Search for the cell housing the specified text and yield its (x, y) center coordinate. 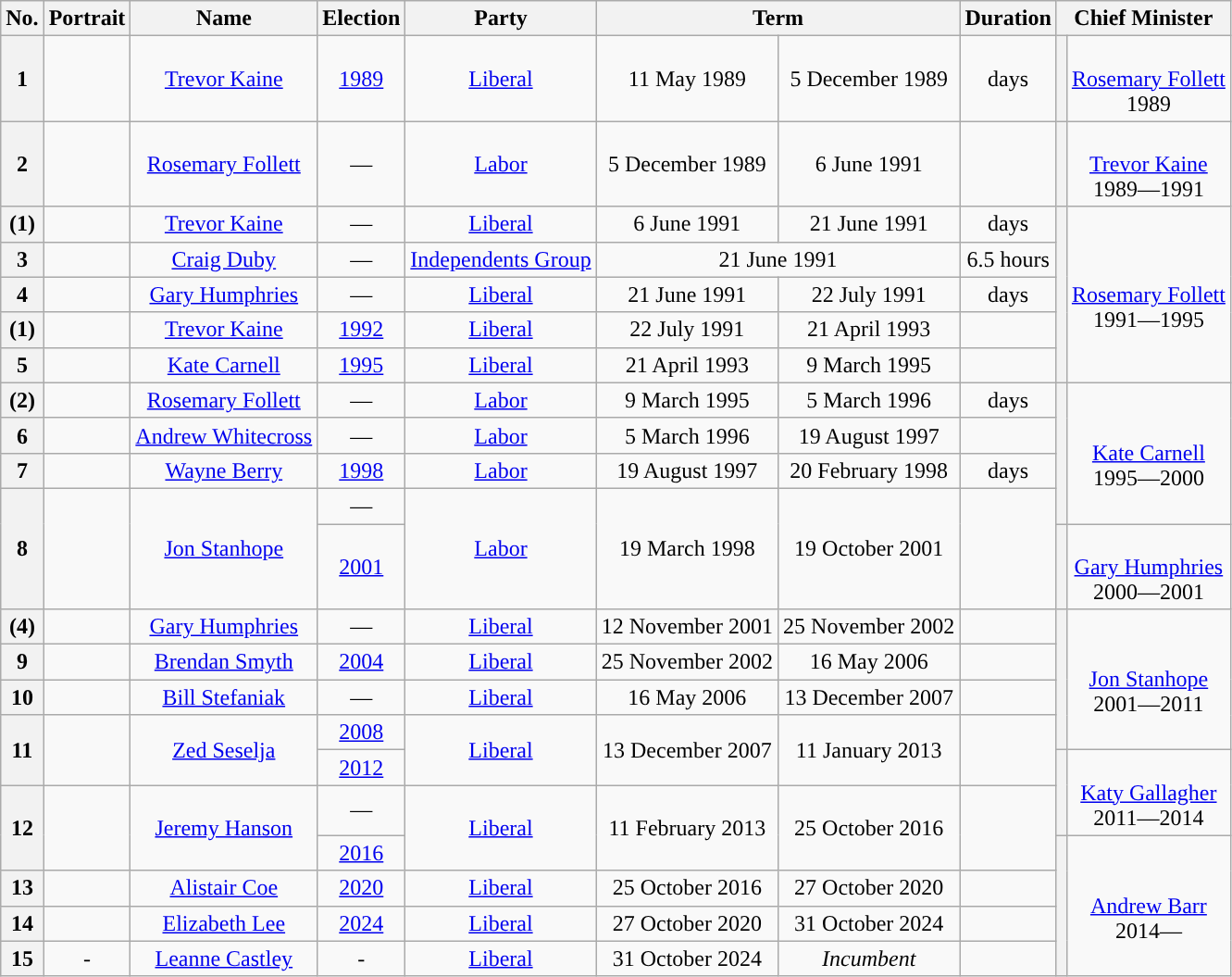
Jon Stanhope2001—2011 (1148, 680)
Incumbent (869, 958)
Name (224, 19)
1 (22, 79)
12 (22, 828)
6.5 hours (1008, 259)
6 (22, 435)
3 (22, 259)
19 October 2001 (869, 548)
2024 (361, 923)
Jeremy Hanson (224, 828)
Rosemary Follett1991—1995 (1148, 294)
Party (501, 19)
1989 (361, 79)
8 (22, 548)
Bill Stefaniak (224, 697)
Portrait (87, 19)
Zed Seselja (224, 750)
9 (22, 662)
2016 (361, 853)
Leanne Castley (224, 958)
19 March 1998 (687, 548)
1992 (361, 330)
Andrew Whitecross (224, 435)
Gary Humphries2000—2001 (1148, 567)
Elizabeth Lee (224, 923)
Craig Duby (224, 259)
Chief Minister (1143, 19)
No. (22, 19)
11 February 2013 (687, 828)
10 (22, 697)
2004 (361, 662)
7 (22, 470)
Independents Group (501, 259)
(4) (22, 627)
Term (778, 19)
Katy Gallagher2011—2014 (1148, 793)
11 January 2013 (869, 750)
20 February 1998 (869, 470)
Wayne Berry (224, 470)
Rosemary Follett1989 (1148, 79)
2012 (361, 768)
Kate Carnell1995—2000 (1148, 453)
11 May 1989 (687, 79)
Duration (1008, 19)
Kate Carnell (224, 365)
12 November 2001 (687, 627)
(2) (22, 400)
14 (22, 923)
Election (361, 19)
2 (22, 164)
1998 (361, 470)
2008 (361, 733)
Trevor Kaine1989—1991 (1148, 164)
15 (22, 958)
Andrew Barr2014— (1148, 906)
Jon Stanhope (224, 548)
11 (22, 750)
2001 (361, 567)
1995 (361, 365)
13 (22, 888)
5 (22, 365)
4 (22, 294)
Brendan Smyth (224, 662)
2020 (361, 888)
Alistair Coe (224, 888)
